Detect which cell encompasses the target text, then output its (x, y) center coordinate. 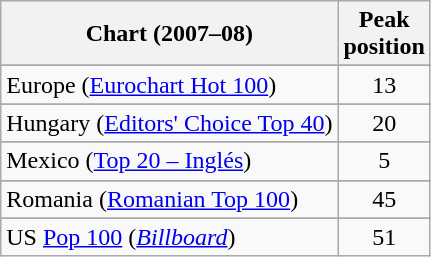
45 (384, 199)
Chart (2007–08) (170, 34)
51 (384, 237)
Romania (Romanian Top 100) (170, 199)
5 (384, 161)
Hungary (Editors' Choice Top 40) (170, 123)
US Pop 100 (Billboard) (170, 237)
20 (384, 123)
Peakposition (384, 34)
13 (384, 85)
Europe (Eurochart Hot 100) (170, 85)
Mexico (Top 20 – Inglés) (170, 161)
